Detect which cell encompasses the target text, then output its [x, y] center coordinate. 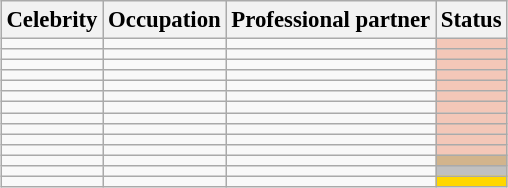
Occupation [164, 20]
Celebrity [52, 20]
Status [472, 20]
Professional partner [331, 20]
